Determine the [x, y] coordinate at the center of the cell enclosing the given text.  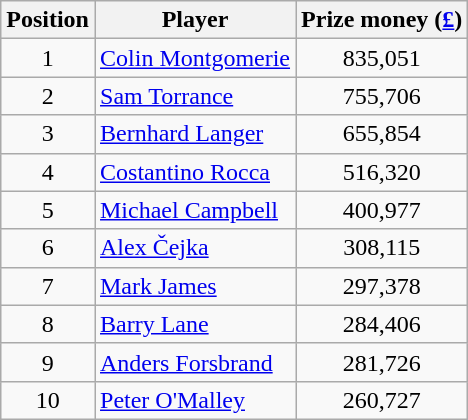
8 [48, 324]
Sam Torrance [194, 96]
Anders Forsbrand [194, 362]
755,706 [382, 96]
Position [48, 20]
Michael Campbell [194, 210]
Colin Montgomerie [194, 58]
Player [194, 20]
400,977 [382, 210]
260,727 [382, 400]
Prize money (£) [382, 20]
5 [48, 210]
7 [48, 286]
Peter O'Malley [194, 400]
Costantino Rocca [194, 172]
308,115 [382, 248]
Alex Čejka [194, 248]
2 [48, 96]
Mark James [194, 286]
Barry Lane [194, 324]
Bernhard Langer [194, 134]
516,320 [382, 172]
4 [48, 172]
6 [48, 248]
1 [48, 58]
655,854 [382, 134]
835,051 [382, 58]
9 [48, 362]
10 [48, 400]
3 [48, 134]
297,378 [382, 286]
281,726 [382, 362]
284,406 [382, 324]
